Identify which cell holds the provided text, then report its (x, y) central coordinate. 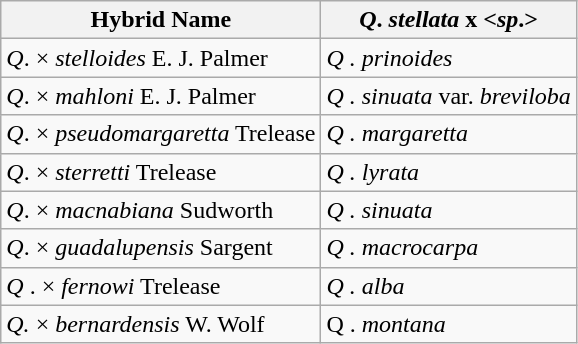
Q. × stelloides E. J. Palmer (161, 58)
Q . prinoides (448, 58)
Q. × pseudomargaretta Trelease (161, 134)
Q. × mahloni E. J. Palmer (161, 96)
Q . macrocarpa (448, 248)
Q . montana (448, 324)
Q . sinuata (448, 210)
Q. stellata x <sp.> (448, 20)
Q . lyrata (448, 172)
Q. × sterretti Trelease (161, 172)
Q. × macnabiana Sudworth (161, 210)
Q . alba (448, 286)
Q . margaretta (448, 134)
Q. × guadalupensis Sargent (161, 248)
Q . sinuata var. breviloba (448, 96)
Q. × bernardensis W. Wolf (161, 324)
Q . × fernowi Trelease (161, 286)
Hybrid Name (161, 20)
